From the cell containing the given text, extract its center point as (x, y) coordinate. 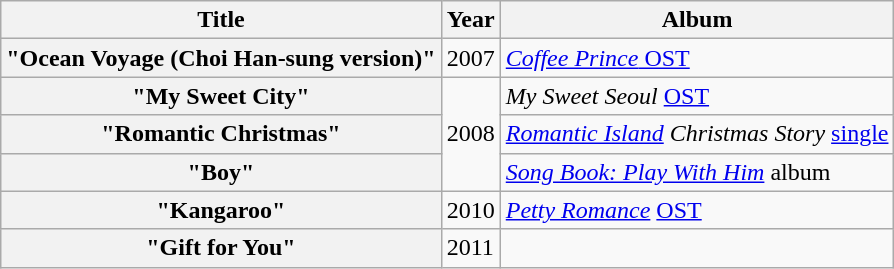
2010 (470, 210)
Title (221, 20)
"Ocean Voyage (Choi Han-sung version)" (221, 58)
Romantic Island Christmas Story single (697, 134)
2008 (470, 134)
"Romantic Christmas" (221, 134)
"Kangaroo" (221, 210)
"Gift for You" (221, 248)
Album (697, 20)
Petty Romance OST (697, 210)
Song Book: Play With Him album (697, 172)
"My Sweet City" (221, 96)
"Boy" (221, 172)
My Sweet Seoul OST (697, 96)
Coffee Prince OST (697, 58)
Year (470, 20)
2007 (470, 58)
2011 (470, 248)
